From the cell containing the given text, extract its center point as (x, y) coordinate. 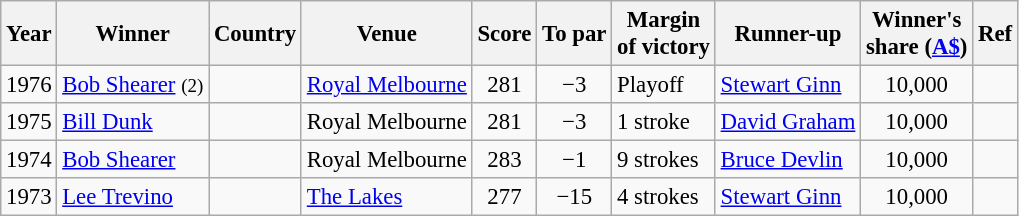
Venue (386, 34)
−15 (574, 197)
Winner (133, 34)
The Lakes (386, 197)
1973 (29, 197)
To par (574, 34)
1 stroke (664, 122)
Winner'sshare (A$) (917, 34)
9 strokes (664, 160)
Runner-up (788, 34)
Bob Shearer (133, 160)
4 strokes (664, 197)
−1 (574, 160)
Bill Dunk (133, 122)
Bruce Devlin (788, 160)
Ref (996, 34)
Bob Shearer (2) (133, 85)
David Graham (788, 122)
1976 (29, 85)
Year (29, 34)
1974 (29, 160)
Lee Trevino (133, 197)
1975 (29, 122)
Marginof victory (664, 34)
Playoff (664, 85)
283 (504, 160)
Country (256, 34)
277 (504, 197)
Score (504, 34)
